From the cell containing the given text, extract its center point as [X, Y] coordinate. 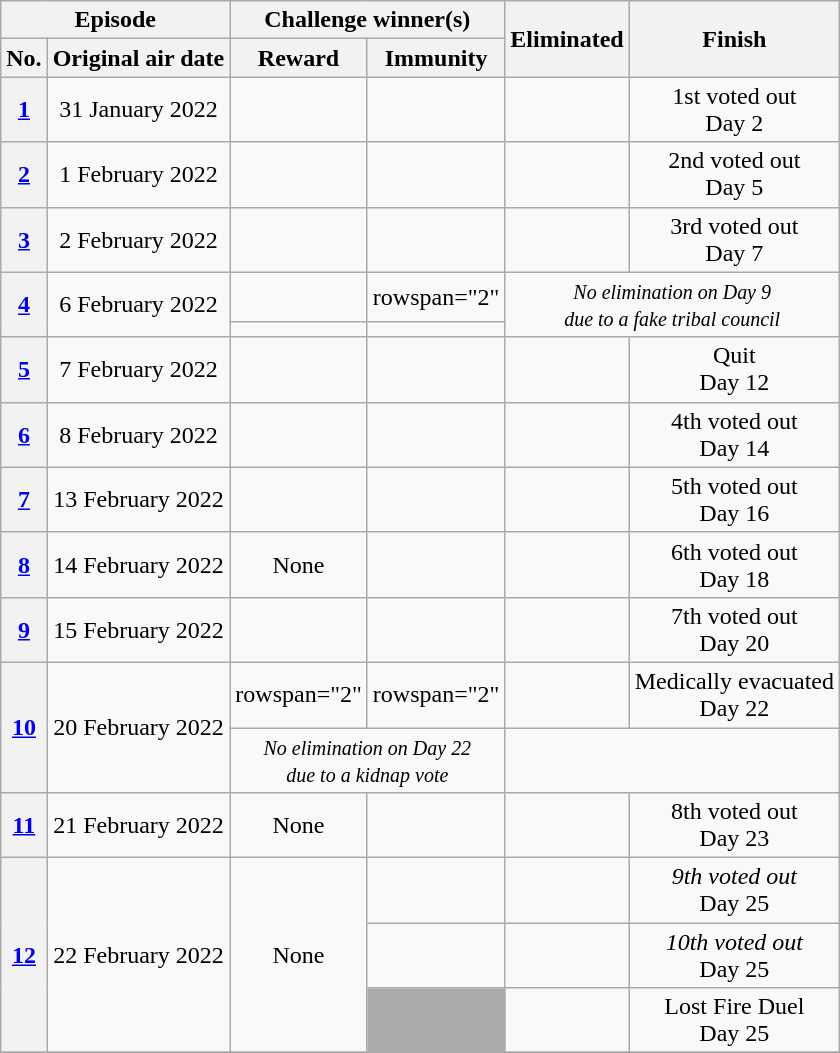
Quit Day 12 [734, 370]
7th voted outDay 20 [734, 630]
2nd voted outDay 5 [734, 174]
8th voted outDay 23 [734, 826]
7 [24, 500]
13 February 2022 [138, 500]
14 February 2022 [138, 564]
21 February 2022 [138, 826]
2 February 2022 [138, 240]
1 [24, 110]
4 [24, 304]
5 [24, 370]
No elimination on Day 22due to a kidnap vote [368, 760]
Medically evacuatedDay 22 [734, 694]
8 [24, 564]
20 February 2022 [138, 727]
1st voted outDay 2 [734, 110]
Eliminated [567, 39]
No elimination on Day 9due to a fake tribal council [672, 304]
No. [24, 58]
Finish [734, 39]
9th voted outDay 25 [734, 890]
11 [24, 826]
Lost Fire DuelDay 25 [734, 1020]
6 February 2022 [138, 304]
3 [24, 240]
Reward [299, 58]
31 January 2022 [138, 110]
10 [24, 727]
Episode [116, 20]
10th voted outDay 25 [734, 956]
7 February 2022 [138, 370]
Immunity [436, 58]
15 February 2022 [138, 630]
Challenge winner(s) [368, 20]
1 February 2022 [138, 174]
9 [24, 630]
5th voted out Day 16 [734, 500]
Original air date [138, 58]
6th voted out Day 18 [734, 564]
6 [24, 434]
3rd voted outDay 7 [734, 240]
12 [24, 956]
2 [24, 174]
4th voted out Day 14 [734, 434]
22 February 2022 [138, 956]
8 February 2022 [138, 434]
